Detect which cell encompasses the target text, then output its (X, Y) center coordinate. 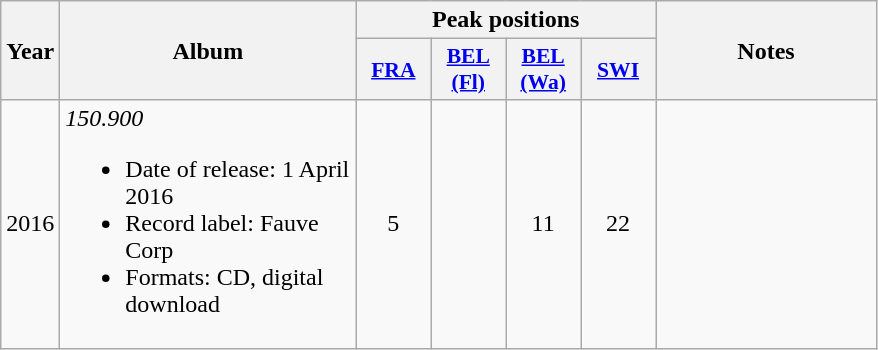
11 (544, 224)
22 (618, 224)
SWI (618, 70)
FRA (394, 70)
Year (30, 50)
BEL (Wa) (544, 70)
150.900Date of release: 1 April 2016Record label: Fauve CorpFormats: CD, digital download (208, 224)
Peak positions (506, 20)
2016 (30, 224)
Notes (766, 50)
5 (394, 224)
BEL (Fl) (468, 70)
Album (208, 50)
